For the text-containing cell, return its midpoint in [x, y] coordinate format. 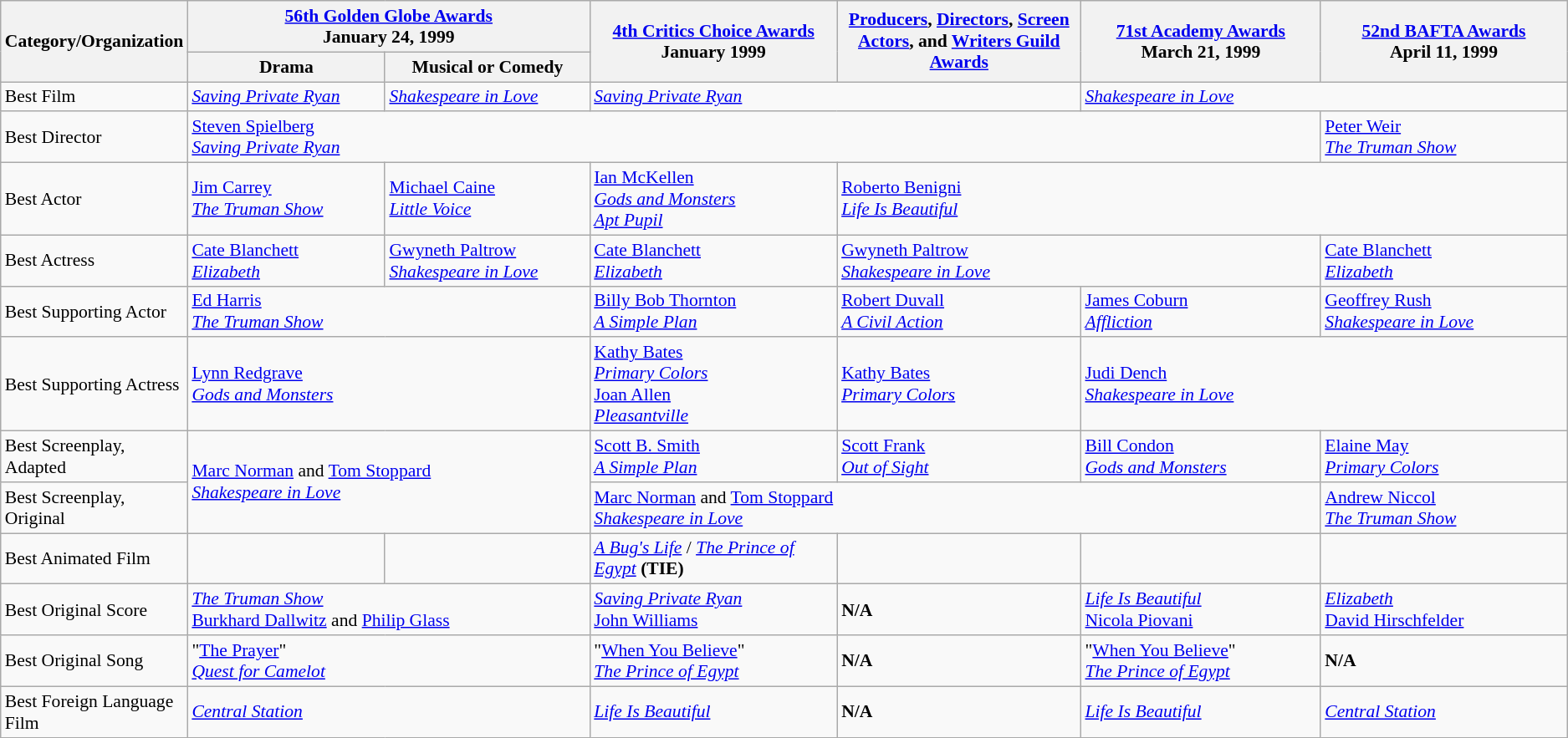
James CoburnAffliction [1201, 311]
Best Actor [94, 199]
56th Golden Globe AwardsJanuary 24, 1999 [388, 27]
Drama [286, 67]
Michael CaineLittle Voice [487, 199]
Best Foreign Language Film [94, 712]
4th Critics Choice Awards January 1999 [713, 42]
Kathy BatesPrimary ColorsJoan Allen Pleasantville [713, 384]
Producers, Directors, Screen Actors, and Writers Guild Awards [958, 42]
Ian McKellenGods and MonstersApt Pupil [713, 199]
Roberto BenigniLife Is Beautiful [1203, 199]
Best Screenplay, Adapted [94, 456]
Jim CarreyThe Truman Show [286, 199]
Scott B. SmithA Simple Plan [713, 456]
Best Actress [94, 261]
Ed HarrisThe Truman Show [388, 311]
Best Original Score [94, 610]
Lynn RedgraveGods and Monsters [388, 384]
Billy Bob ThorntonA Simple Plan [713, 311]
Saving Private RyanJohn Williams [713, 610]
Scott FrankOut of Sight [958, 456]
Best Animated Film [94, 558]
Bill CondonGods and Monsters [1201, 456]
"The Prayer"Quest for Camelot [388, 660]
Best Film [94, 97]
Elaine MayPrimary Colors [1443, 456]
Best Director [94, 137]
Judi DenchShakespeare in Love [1323, 384]
Life Is BeautifulNicola Piovani [1201, 610]
Steven SpielbergSaving Private Ryan [754, 137]
Musical or Comedy [487, 67]
Best Supporting Actor [94, 311]
The Truman ShowBurkhard Dallwitz and Philip Glass [388, 610]
Category/Organization [94, 42]
Best Original Song [94, 660]
Geoffrey RushShakespeare in Love [1443, 311]
A Bug's Life / The Prince of Egypt (TIE) [713, 558]
71st Academy AwardsMarch 21, 1999 [1201, 42]
52nd BAFTA AwardsApril 11, 1999 [1443, 42]
Best Screenplay, Original [94, 508]
Robert DuvallA Civil Action [958, 311]
Best Supporting Actress [94, 384]
Kathy BatesPrimary Colors [958, 384]
Andrew NiccolThe Truman Show [1443, 508]
ElizabethDavid Hirschfelder [1443, 610]
Peter WeirThe Truman Show [1443, 137]
